Detect which cell encompasses the target text, then output its [x, y] center coordinate. 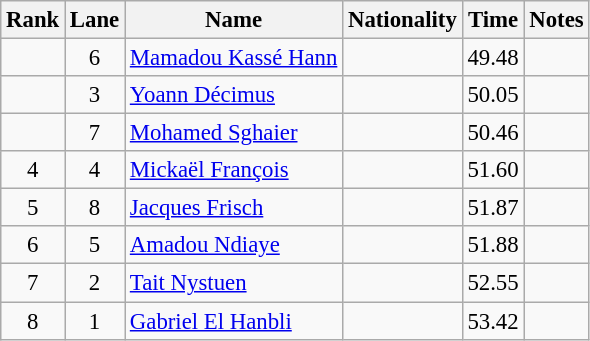
Lane [95, 20]
50.46 [493, 133]
52.55 [493, 283]
3 [95, 95]
Rank [33, 20]
2 [95, 283]
Yoann Décimus [234, 95]
Amadou Ndiaye [234, 245]
1 [95, 321]
Mickaël François [234, 170]
Name [234, 20]
Time [493, 20]
Mohamed Sghaier [234, 133]
50.05 [493, 95]
Tait Nystuen [234, 283]
Jacques Frisch [234, 208]
53.42 [493, 321]
51.87 [493, 208]
Gabriel El Hanbli [234, 321]
Mamadou Kassé Hann [234, 58]
Notes [556, 20]
51.60 [493, 170]
Nationality [402, 20]
49.48 [493, 58]
51.88 [493, 245]
